Find where the given text appears and provide that cell's center as [x, y] coordinate. 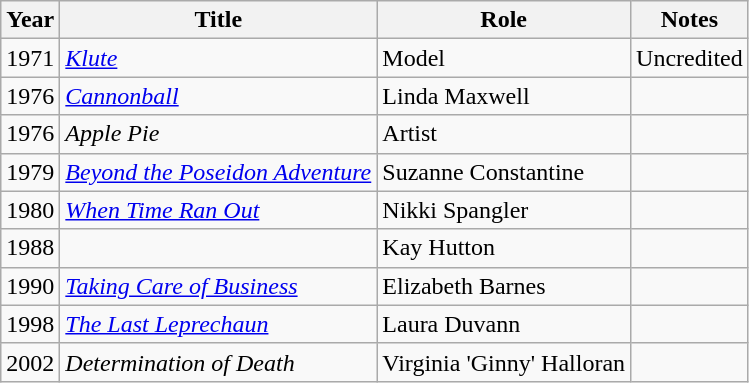
1971 [30, 58]
Taking Care of Business [218, 286]
Suzanne Constantine [504, 172]
Uncredited [690, 58]
Cannonball [218, 96]
When Time Ran Out [218, 210]
Linda Maxwell [504, 96]
1980 [30, 210]
Artist [504, 134]
Year [30, 20]
Role [504, 20]
Beyond the Poseidon Adventure [218, 172]
Apple Pie [218, 134]
Title [218, 20]
1998 [30, 324]
Nikki Spangler [504, 210]
Notes [690, 20]
Klute [218, 58]
Determination of Death [218, 362]
1979 [30, 172]
1990 [30, 286]
Elizabeth Barnes [504, 286]
The Last Leprechaun [218, 324]
Virginia 'Ginny' Halloran [504, 362]
Model [504, 58]
Laura Duvann [504, 324]
Kay Hutton [504, 248]
1988 [30, 248]
2002 [30, 362]
